Return [X, Y] of the center of cell containing provided text 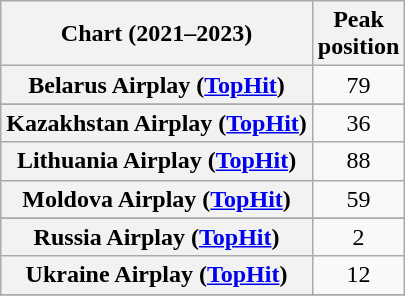
79 [358, 85]
Russia Airplay (TopHit) [157, 237]
36 [358, 123]
12 [358, 275]
59 [358, 199]
Chart (2021–2023) [157, 34]
88 [358, 161]
Moldova Airplay (TopHit) [157, 199]
Ukraine Airplay (TopHit) [157, 275]
2 [358, 237]
Peakposition [358, 34]
Lithuania Airplay (TopHit) [157, 161]
Belarus Airplay (TopHit) [157, 85]
Kazakhstan Airplay (TopHit) [157, 123]
